Identify which cell holds the provided text, then report its [X, Y] central coordinate. 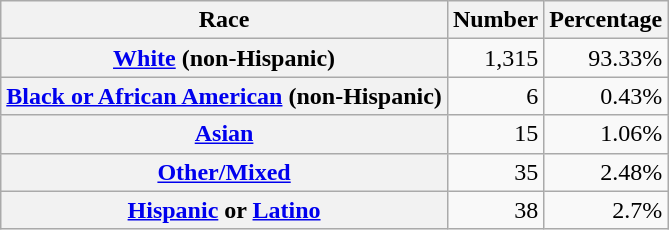
6 [495, 96]
Number [495, 20]
Black or African American (non-Hispanic) [224, 96]
1,315 [495, 58]
93.33% [606, 58]
35 [495, 172]
15 [495, 134]
Other/Mixed [224, 172]
Race [224, 20]
White (non-Hispanic) [224, 58]
2.7% [606, 210]
38 [495, 210]
2.48% [606, 172]
1.06% [606, 134]
Percentage [606, 20]
Hispanic or Latino [224, 210]
Asian [224, 134]
0.43% [606, 96]
